Identify which cell holds the provided text, then report its [x, y] central coordinate. 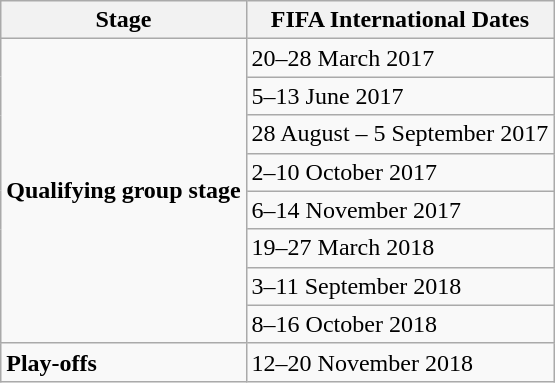
19–27 March 2018 [400, 248]
8–16 October 2018 [400, 324]
6–14 November 2017 [400, 210]
Play-offs [124, 362]
Stage [124, 20]
2–10 October 2017 [400, 172]
3–11 September 2018 [400, 286]
12–20 November 2018 [400, 362]
20–28 March 2017 [400, 58]
5–13 June 2017 [400, 96]
28 August – 5 September 2017 [400, 134]
Qualifying group stage [124, 191]
FIFA International Dates [400, 20]
